Return the (X, Y) coordinate for the center point of the cell that contains the specified text.  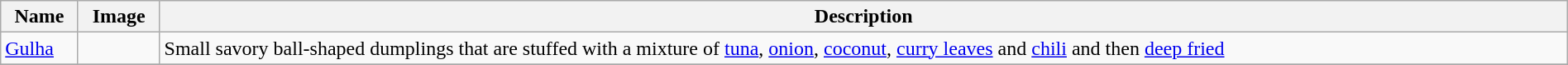
Description (863, 17)
Image (119, 17)
Small savory ball-shaped dumplings that are stuffed with a mixture of tuna, onion, coconut, curry leaves and chili and then deep fried (863, 48)
Name (40, 17)
Gulha (40, 48)
